Scan for the cell matching the given text and deliver its (x, y) coordinate at center. 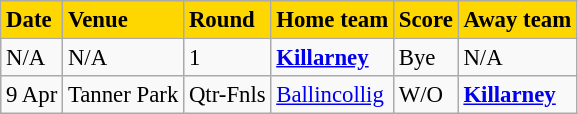
Tanner Park (124, 94)
Venue (124, 19)
Ballincollig (332, 94)
Score (426, 19)
Date (32, 19)
1 (228, 57)
Round (228, 19)
Home team (332, 19)
W/O (426, 94)
Away team (517, 19)
Bye (426, 57)
9 Apr (32, 94)
Qtr-Fnls (228, 94)
